For the text-containing cell, return its midpoint in (x, y) coordinate format. 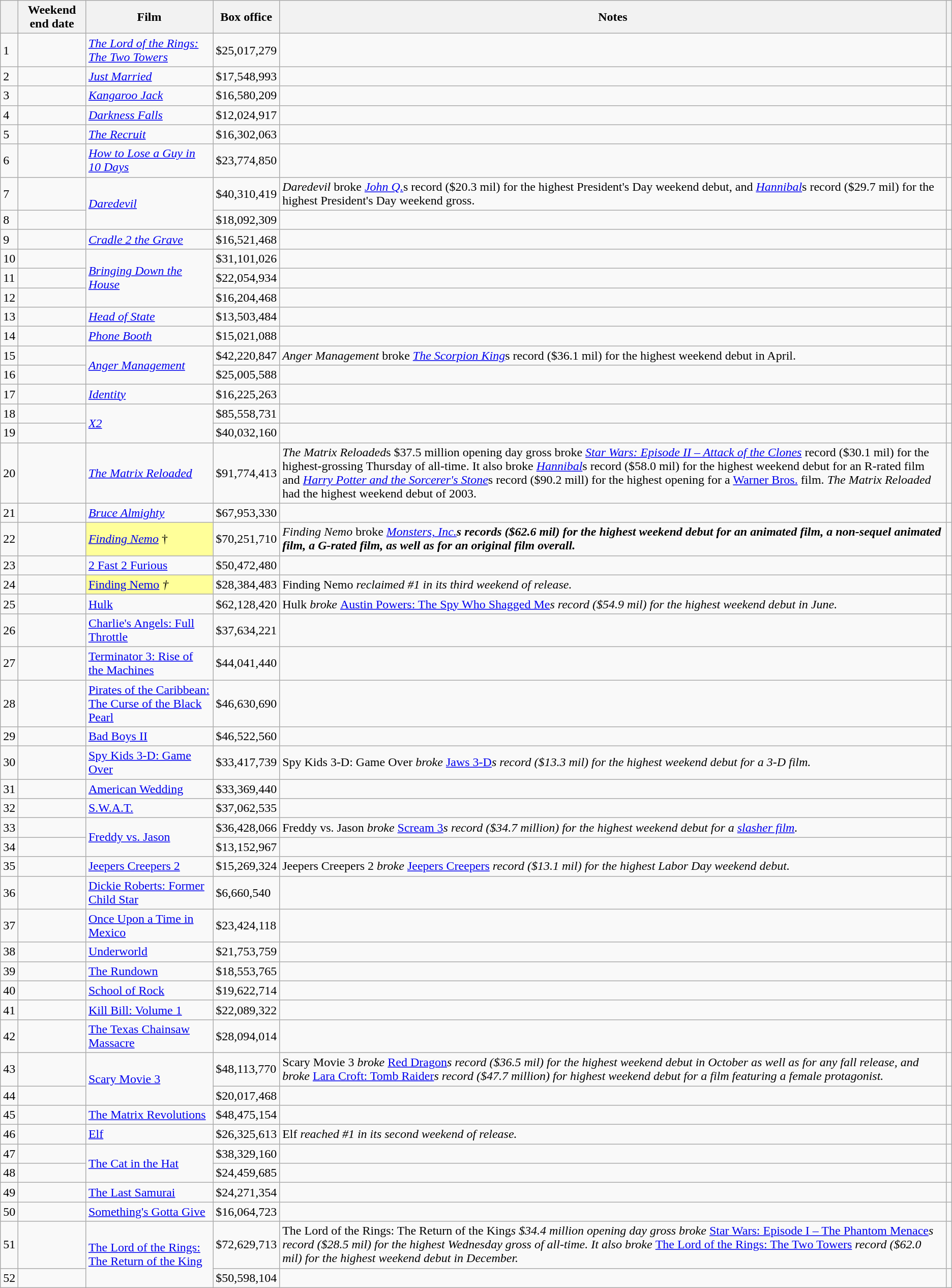
$25,005,588 (246, 375)
$19,622,714 (246, 990)
Box office (246, 17)
Jeepers Creepers 2 (149, 866)
46 (9, 1134)
5 (9, 134)
Anger Management (149, 365)
$16,580,209 (246, 96)
27 (9, 663)
40 (9, 990)
$40,032,160 (246, 433)
49 (9, 1192)
$24,271,354 (246, 1192)
The Rundown (149, 971)
S.W.A.T. (149, 808)
Pirates of the Caribbean: The Curse of the Black Pearl (149, 703)
Darkness Falls (149, 115)
$40,310,419 (246, 193)
16 (9, 375)
$91,774,413 (246, 473)
The Cat in the Hat (149, 1163)
The Lord of the Rings: The Two Towers (149, 50)
52 (9, 1278)
Something's Gotta Give (149, 1212)
$44,041,440 (246, 663)
Once Upon a Time in Mexico (149, 926)
Scary Movie 3 (149, 1078)
37 (9, 926)
$48,113,770 (246, 1069)
Cradle 2 the Grave (149, 239)
$13,503,484 (246, 317)
$50,598,104 (246, 1278)
$18,092,309 (246, 220)
$15,269,324 (246, 866)
$38,329,160 (246, 1154)
47 (9, 1154)
$16,302,063 (246, 134)
Underworld (149, 952)
Dickie Roberts: Former Child Star (149, 892)
$18,553,765 (246, 971)
Hulk (149, 604)
The Texas Chainsaw Massacre (149, 1036)
Daredevil (149, 203)
29 (9, 737)
$46,522,560 (246, 737)
33 (9, 828)
25 (9, 604)
42 (9, 1036)
Jeepers Creepers 2 broke Jeepers Creepers record ($13.1 mil) for the highest Labor Day weekend debut. (613, 866)
American Wedding (149, 789)
Freddy vs. Jason (149, 837)
18 (9, 414)
Notes (613, 17)
4 (9, 115)
$33,369,440 (246, 789)
43 (9, 1069)
$62,128,420 (246, 604)
8 (9, 220)
36 (9, 892)
Terminator 3: Rise of the Machines (149, 663)
Weekend end date (52, 17)
$26,325,613 (246, 1134)
The Last Samurai (149, 1192)
$50,472,480 (246, 565)
$21,753,759 (246, 952)
38 (9, 952)
45 (9, 1115)
Kill Bill: Volume 1 (149, 1010)
Film (149, 17)
$6,660,540 (246, 892)
Just Married (149, 76)
$16,521,468 (246, 239)
$23,774,850 (246, 161)
13 (9, 317)
Hulk broke Austin Powers: The Spy Who Shagged Mes record ($54.9 mil) for the highest weekend debut in June. (613, 604)
17 (9, 394)
Charlie's Angels: Full Throttle (149, 630)
$22,089,322 (246, 1010)
21 (9, 513)
How to Lose a Guy in 10 Days (149, 161)
51 (9, 1245)
$33,417,739 (246, 763)
3 (9, 96)
$46,630,690 (246, 703)
39 (9, 971)
14 (9, 336)
The Matrix Reloaded (149, 473)
$31,101,026 (246, 258)
Bringing Down the House (149, 278)
22 (9, 539)
School of Rock (149, 990)
Bruce Almighty (149, 513)
$13,152,967 (246, 847)
The Recruit (149, 134)
Spy Kids 3-D: Game Over broke Jaws 3-Ds record ($13.3 mil) for the highest weekend debut for a 3-D film. (613, 763)
44 (9, 1095)
$23,424,118 (246, 926)
24 (9, 584)
The Lord of the Rings: The Return of the King (149, 1254)
Head of State (149, 317)
Anger Management broke The Scorpion Kings record ($36.1 mil) for the highest weekend debut in April. (613, 356)
10 (9, 258)
$16,225,263 (246, 394)
$28,094,014 (246, 1036)
$15,021,088 (246, 336)
The Matrix Revolutions (149, 1115)
Finding Nemo reclaimed #1 in its third weekend of release. (613, 584)
$16,064,723 (246, 1212)
$70,251,710 (246, 539)
Freddy vs. Jason broke Scream 3s record ($34.7 million) for the highest weekend debut for a slasher film. (613, 828)
$42,220,847 (246, 356)
34 (9, 847)
$20,017,468 (246, 1095)
19 (9, 433)
2 Fast 2 Furious (149, 565)
$22,054,934 (246, 278)
$37,634,221 (246, 630)
$12,024,917 (246, 115)
32 (9, 808)
Kangaroo Jack (149, 96)
$67,953,330 (246, 513)
30 (9, 763)
1 (9, 50)
2 (9, 76)
23 (9, 565)
$48,475,154 (246, 1115)
X2 (149, 423)
Spy Kids 3-D: Game Over (149, 763)
6 (9, 161)
7 (9, 193)
$24,459,685 (246, 1173)
$37,062,535 (246, 808)
9 (9, 239)
$17,548,993 (246, 76)
41 (9, 1010)
$16,204,468 (246, 298)
28 (9, 703)
$28,384,483 (246, 584)
$36,428,066 (246, 828)
Identity (149, 394)
Elf (149, 1134)
35 (9, 866)
Phone Booth (149, 336)
$72,629,713 (246, 1245)
20 (9, 473)
26 (9, 630)
50 (9, 1212)
48 (9, 1173)
31 (9, 789)
15 (9, 356)
Bad Boys II (149, 737)
Elf reached #1 in its second weekend of release. (613, 1134)
12 (9, 298)
11 (9, 278)
$85,558,731 (246, 414)
$25,017,279 (246, 50)
